Extract the (X, Y) coordinate from the center of the cell holding the provided text.  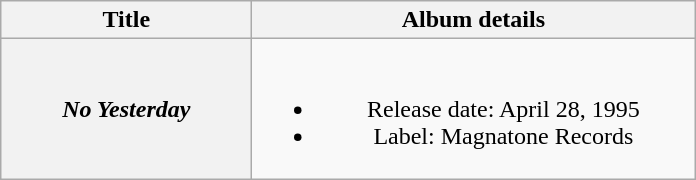
Title (126, 20)
Album details (474, 20)
Release date: April 28, 1995Label: Magnatone Records (474, 109)
No Yesterday (126, 109)
